Pinpoint the cell where the given text exists, returning its [X, Y] midpoint coordinate. 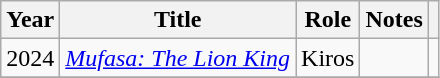
Year [30, 20]
Title [178, 20]
Notes [394, 20]
Kiros [328, 58]
Mufasa: The Lion King [178, 58]
2024 [30, 58]
Role [328, 20]
